Return (x, y) of the center of cell containing provided text 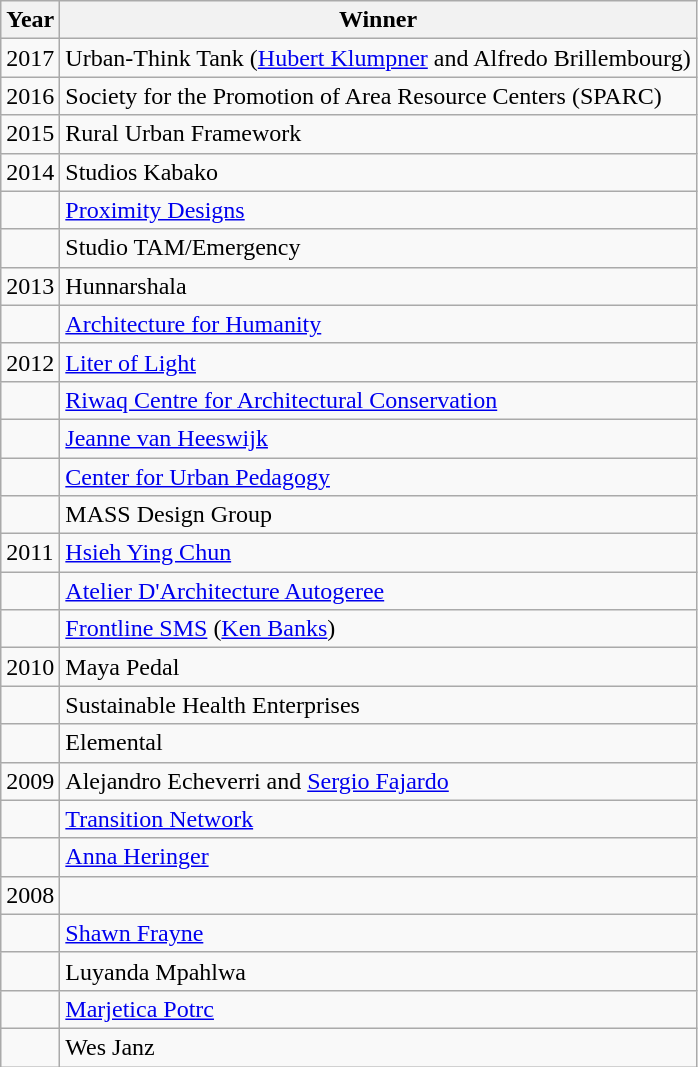
Transition Network (378, 819)
Jeanne van Heeswijk (378, 438)
2011 (30, 553)
Center for Urban Pedagogy (378, 477)
Frontline SMS (Ken Banks) (378, 629)
Atelier D'Architecture Autogeree (378, 591)
Maya Pedal (378, 667)
2012 (30, 362)
Liter of Light (378, 362)
MASS Design Group (378, 515)
Shawn Frayne (378, 933)
Luyanda Mpahlwa (378, 971)
Society for the Promotion of Area Resource Centers (SPARC) (378, 96)
Studio TAM/Emergency (378, 248)
Urban-Think Tank (Hubert Klumpner and Alfredo Brillembourg) (378, 58)
Winner (378, 20)
Marjetica Potrc (378, 1009)
Studios Kabako (378, 172)
Proximity Designs (378, 210)
Wes Janz (378, 1047)
Riwaq Centre for Architectural Conservation (378, 400)
2016 (30, 96)
Elemental (378, 743)
Architecture for Humanity (378, 324)
Anna Heringer (378, 857)
Rural Urban Framework (378, 134)
2009 (30, 781)
2008 (30, 895)
Year (30, 20)
Alejandro Echeverri and Sergio Fajardo (378, 781)
2015 (30, 134)
2010 (30, 667)
Hunnarshala (378, 286)
Hsieh Ying Chun (378, 553)
2014 (30, 172)
2017 (30, 58)
Sustainable Health Enterprises (378, 705)
2013 (30, 286)
